Capture the cell that displays the provided text and extract its [x, y] central coordinate. 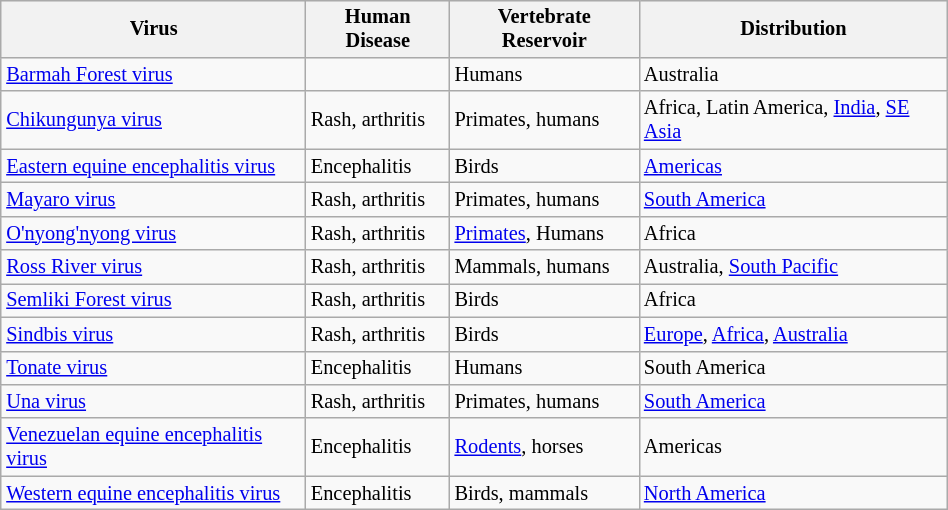
Europe, Africa, Australia [794, 334]
O'nyong'nyong virus [154, 233]
Sindbis virus [154, 334]
Primates, Humans [544, 233]
Human Disease [378, 29]
Una virus [154, 402]
Australia [794, 75]
Chikungunya virus [154, 120]
Distribution [794, 29]
Vertebrate Reservoir [544, 29]
Semliki Forest virus [154, 301]
Africa, Latin America, India, SE Asia [794, 120]
Mammals, humans [544, 267]
Eastern equine encephalitis virus [154, 166]
North America [794, 493]
Rodents, horses [544, 447]
Australia, South Pacific [794, 267]
Ross River virus [154, 267]
Western equine encephalitis virus [154, 493]
Tonate virus [154, 368]
Birds, mammals [544, 493]
Barmah Forest virus [154, 75]
Venezuelan equine encephalitis virus [154, 447]
Mayaro virus [154, 200]
Virus [154, 29]
